Scan for the cell matching the given text and deliver its [X, Y] coordinate at center. 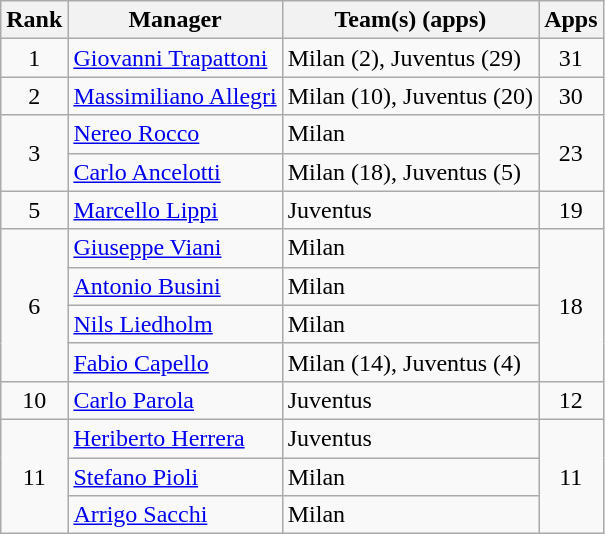
Fabio Capello [175, 362]
Massimiliano Allegri [175, 96]
Milan (2), Juventus (29) [410, 58]
Heriberto Herrera [175, 438]
Apps [571, 20]
Marcello Lippi [175, 210]
Stefano Pioli [175, 477]
Arrigo Sacchi [175, 515]
23 [571, 153]
Rank [34, 20]
Giovanni Trapattoni [175, 58]
19 [571, 210]
Milan (14), Juventus (4) [410, 362]
18 [571, 305]
Milan (10), Juventus (20) [410, 96]
Carlo Ancelotti [175, 172]
30 [571, 96]
12 [571, 400]
31 [571, 58]
Milan (18), Juventus (5) [410, 172]
Giuseppe Viani [175, 248]
5 [34, 210]
Carlo Parola [175, 400]
Nils Liedholm [175, 324]
6 [34, 305]
1 [34, 58]
Antonio Busini [175, 286]
2 [34, 96]
Team(s) (apps) [410, 20]
Manager [175, 20]
3 [34, 153]
10 [34, 400]
Nereo Rocco [175, 134]
